Detect which cell encompasses the target text, then output its (x, y) center coordinate. 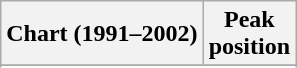
Peakposition (249, 34)
Chart (1991–2002) (102, 34)
